Pinpoint the cell where the given text exists, returning its [x, y] midpoint coordinate. 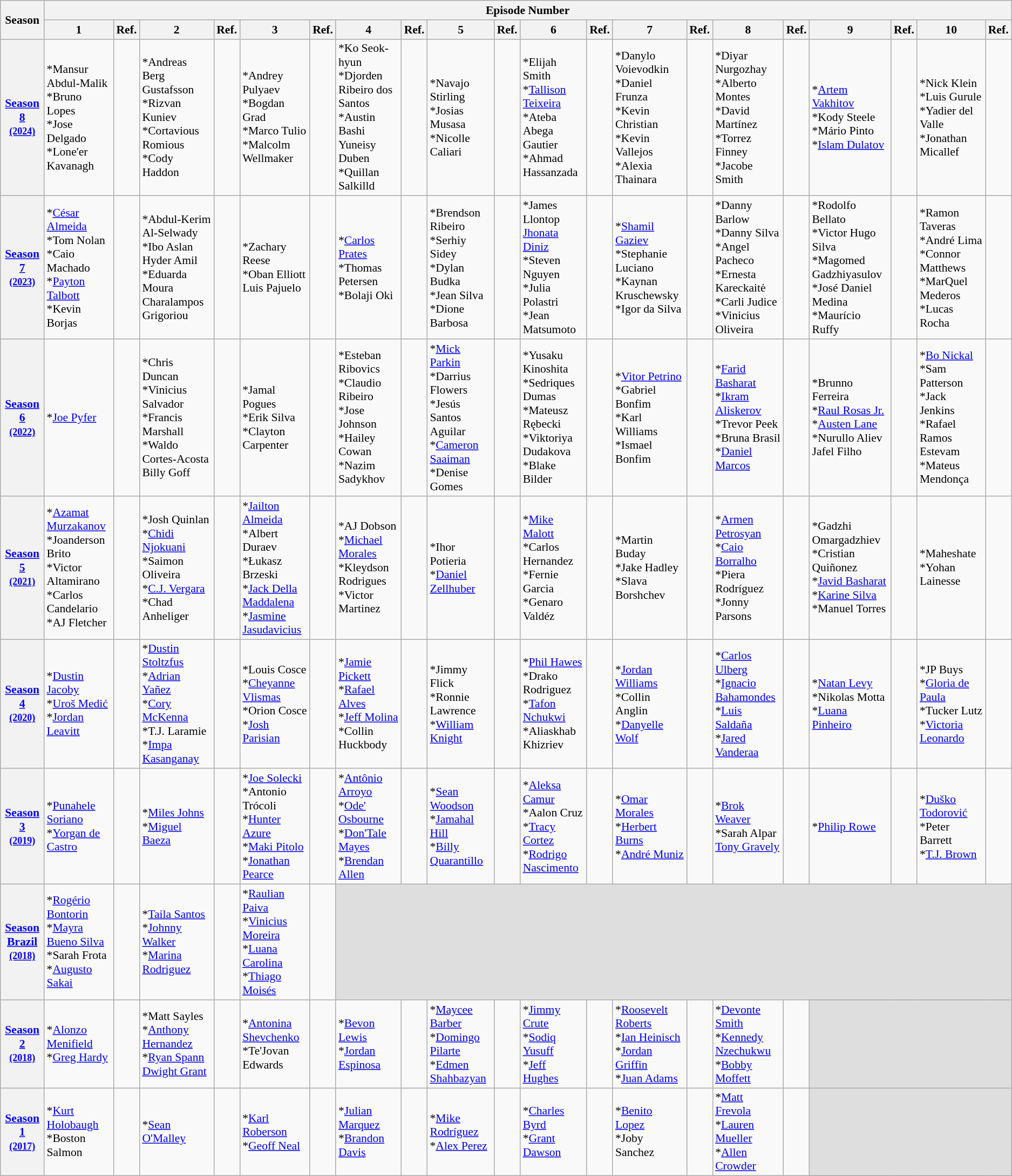
*Duško Todorović*Peter Barrett*T.J. Brown [951, 827]
*Martin Buday*Jake Hadley*Slava Borshchev [650, 568]
*Brok Weaver*Sarah AlparTony Gravely [748, 827]
10 [951, 30]
Season 6(2022) [23, 418]
*Andrey Pulyaev*Bogdan Grad*Marco Tulio*Malcolm Wellmaker [275, 118]
*Dustin Jacoby*Uroš Medić*Jordan Leavitt [79, 704]
*James LlontopJhonata Diniz*Steven Nguyen*Julia Polastri*Jean Matsumoto [554, 268]
*Jordan Williams*Collin Anglin*Danyelle Wolf [650, 704]
*Esteban Ribovics*Claudio Ribeiro*Jose Johnson*Hailey Cowan*Nazim Sadykhov [369, 418]
*Mick Parkin*Darrius Flowers*Jesús Santos Aguilar*Cameron Saaiman*Denise Gomes [460, 418]
*Phil Hawes*Drako Rodriguez*Tafon Nchukwi*Aliaskhab Khizriev [554, 704]
*Aleksa Camur*Aalon Cruz*Tracy Cortez*Rodrigo Nascimento [554, 827]
*Carlos Prates*Thomas Petersen*Bolaji Oki [369, 268]
*Shamil Gaziev*Stephanie Luciano*Kaynan Kruschewsky*Igor da Silva [650, 268]
*Abdul-Kerim Al-Selwady*Ibo AslanHyder Amil*Eduarda MouraCharalampos Grigoriou [176, 268]
*Armen Petrosyan*Caio Borralho*Piera Rodríguez*Jonny Parsons [748, 568]
*Matt Frevola*Lauren Mueller*Allen Crowder [748, 1132]
*Jamal Pogues*Erik Silva*Clayton Carpenter [275, 418]
*Brunno Ferreira*Raul Rosas Jr.*Austen Lane*Nurullo AlievJafel Filho [850, 418]
*Rodolfo Bellato*Victor Hugo Silva*Magomed Gadzhiyasulov*José Daniel Medina*Maurício Ruffy [850, 268]
*Maheshate*Yohan Lainesse [951, 568]
*Natan Levy*Nikolas Motta*Luana Pinheiro [850, 704]
*Charles Byrd*Grant Dawson [554, 1132]
*Mike Malott*Carlos Hernandez*Fernie Garcia*Genaro Valdéz [554, 568]
*Brendson Ribeiro*Serhiy Sidey*Dylan Budka*Jean Silva*Dione Barbosa [460, 268]
*Yusaku Kinoshita*Sedriques Dumas*Mateusz Rębecki*Viktoriya Dudakova*Blake Bilder [554, 418]
*Azamat Murzakanov*Joanderson Brito*Victor Altamirano*Carlos Candelario*AJ Fletcher [79, 568]
*Joe Solecki*Antonio Trócoli*Hunter Azure*Maki Pitolo*Jonathan Pearce [275, 827]
*Roosevelt Roberts*Ian Heinisch*Jordan Griffin*Juan Adams [650, 1044]
*Jimmy Crute*Sodiq Yusuff*Jeff Hughes [554, 1044]
2 [176, 30]
Season 8(2024) [23, 118]
*Raulian Paiva*Vinicius Moreira*Luana Carolina*Thiago Moisés [275, 942]
*Sean O'Malley [176, 1132]
*Nick Klein*Luis Gurule*Yadier del Valle*Jonathan Micallef [951, 118]
Season 7(2023) [23, 268]
*Josh Quinlan*Chidi Njokuani*Saimon Oliveira*C.J. Vergara*Chad Anheliger [176, 568]
*Matt Sayles*Anthony Hernandez*Ryan SpannDwight Grant [176, 1044]
Season 3(2019) [23, 827]
*Chris Duncan*Vinicius Salvador*Francis Marshall*Waldo Cortes-AcostaBilly Goff [176, 418]
*Omar Morales*Herbert Burns*André Muniz [650, 827]
*Bo Nickal*Sam Patterson*Jack Jenkins*Rafael Ramos Estevam*Mateus Mendonça [951, 418]
*Sean Woodson*Jamahal Hill*Billy Quarantillo [460, 827]
Season 2(2018) [23, 1044]
*Gadzhi Omargadzhiev*Cristian Quiñonez*Javid Basharat*Karine Silva*Manuel Torres [850, 568]
*Jamie Pickett*Rafael Alves*Jeff Molina*Collin Huckbody [369, 704]
*Miles Johns*Miguel Baeza [176, 827]
*Carlos Ulberg*Ignacio Bahamondes*Luis Saldaña*Jared Vanderaa [748, 704]
*Maycee Barber*Domingo Pilarte*Edmen Shahbazyan [460, 1044]
Season 4(2020) [23, 704]
*Karl Roberson*Geoff Neal [275, 1132]
*Louis Cosce*Cheyanne Vlismas*Orion Cosce*Josh Parisian [275, 704]
Season 5(2021) [23, 568]
*Antonina Shevchenko*Te'Jovan Edwards [275, 1044]
*Joe Pyfer [79, 418]
*Punahele Soriano*Yorgan de Castro [79, 827]
6 [554, 30]
*Danny Barlow*Danny Silva*Angel Pacheco*Ernesta Kareckaitė*Carli Judice*Vinicius Oliveira [748, 268]
*Mansur Abdul-Malik*Bruno Lopes*Jose Delgado*Lone'er Kavanagh [79, 118]
*Danylo Voievodkin*Daniel Frunza*Kevin Christian*Kevin Vallejos*Alexia Thainara [650, 118]
*Antônio Arroyo*Ode' Osbourne*Don'Tale Mayes*Brendan Allen [369, 827]
*Rogério Bontorin*Mayra Bueno Silva*Sarah Frota*Augusto Sakai [79, 942]
*Jailton Almeida*Albert Duraev*Łukasz Brzeski*Jack Della Maddalena*Jasmine Jasudavicius [275, 568]
Episode Number [528, 10]
*Benito Lopez*Joby Sanchez [650, 1132]
*Kurt Holobaugh*Boston Salmon [79, 1132]
3 [275, 30]
*Taila Santos*Johnny Walker*Marina Rodriguez [176, 942]
9 [850, 30]
*Diyar Nurgozhay*Alberto Montes*David Martínez*Torrez Finney*Jacobe Smith [748, 118]
*Ihor Potieria*Daniel Zellhuber [460, 568]
*Elijah Smith*Tallison Teixeira*Ateba Abega Gautier*Ahmad Hassanzada [554, 118]
Season 1(2017) [23, 1132]
Season Brazil(2018) [23, 942]
*Julian Marquez*Brandon Davis [369, 1132]
*Jimmy Flick*Ronnie Lawrence*William Knight [460, 704]
*Bevon Lewis*Jordan Espinosa [369, 1044]
*AJ Dobson*Michael Morales*Kleydson Rodrigues*Victor Martinez [369, 568]
Season [23, 19]
*JP Buys*Gloria de Paula*Tucker Lutz*Victoria Leonardo [951, 704]
*Navajo Stirling*Josias Musasa*Nicolle Caliari [460, 118]
*Vitor Petrino*Gabriel Bonfim*Karl Williams*Ismael Bonfim [650, 418]
*Alonzo Menifield*Greg Hardy [79, 1044]
*Zachary Reese*Oban ElliottLuis Pajuelo [275, 268]
8 [748, 30]
4 [369, 30]
*Andreas Berg Gustafsson*Rizvan Kuniev*Cortavious Romious*Cody Haddon [176, 118]
1 [79, 30]
*Ramon Taveras*André Lima*Connor Matthews*MarQuel Mederos*Lucas Rocha [951, 268]
*César Almeida*Tom Nolan*Caio Machado*Payton Talbott*Kevin Borjas [79, 268]
*Mike Rodríguez*Alex Perez [460, 1132]
*Dustin Stoltzfus*Adrian Yañez*Cory McKenna*T.J. Laramie*Impa Kasanganay [176, 704]
7 [650, 30]
*Philip Rowe [850, 827]
*Ko Seok-hyun*Djorden Ribeiro dos Santos*Austin BashiYuneisy Duben *Quillan Salkilld [369, 118]
*Artem Vakhitov*Kody Steele*Mário Pinto*Islam Dulatov [850, 118]
*Farid Basharat*Ikram Aliskerov*Trevor Peek*Bruna Brasil*Daniel Marcos [748, 418]
*Devonte Smith*Kennedy Nzechukwu*Bobby Moffett [748, 1044]
5 [460, 30]
